Locate the cell with the specified text and output its (X, Y) center coordinate. 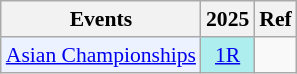
1R (228, 55)
Events (101, 19)
2025 (228, 19)
Ref (275, 19)
Asian Championships (101, 55)
